Extract the [x, y] coordinate from the center of the cell holding the provided text.  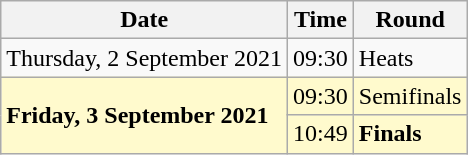
10:49 [321, 134]
Semifinals [410, 96]
Finals [410, 134]
Thursday, 2 September 2021 [144, 58]
Date [144, 20]
Time [321, 20]
Heats [410, 58]
Round [410, 20]
Friday, 3 September 2021 [144, 115]
